Output the (X, Y) coordinate of the center of the cell containing the given text.  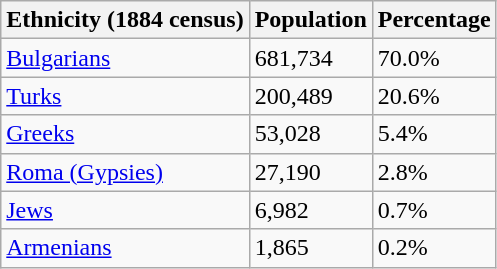
200,489 (310, 96)
20.6% (434, 96)
0.7% (434, 210)
Percentage (434, 20)
0.2% (434, 248)
681,734 (310, 58)
Jews (125, 210)
6,982 (310, 210)
Roma (Gypsies) (125, 172)
27,190 (310, 172)
Turks (125, 96)
53,028 (310, 134)
Population (310, 20)
5.4% (434, 134)
Bulgarians (125, 58)
1,865 (310, 248)
Greeks (125, 134)
Ethnicity (1884 census) (125, 20)
2.8% (434, 172)
Armenians (125, 248)
70.0% (434, 58)
